Output the (X, Y) coordinate of the center of the cell containing the given text.  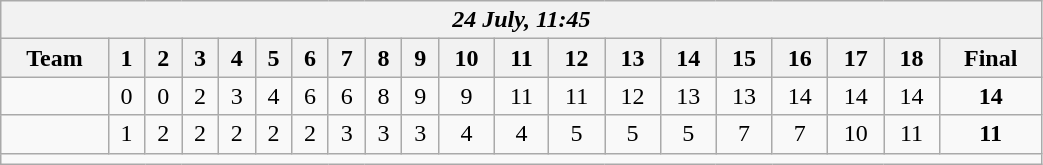
15 (744, 58)
24 July, 11:45 (522, 20)
Team (54, 58)
18 (912, 58)
16 (800, 58)
17 (856, 58)
Final (990, 58)
